Find where the given text appears and provide that cell's center as (X, Y) coordinate. 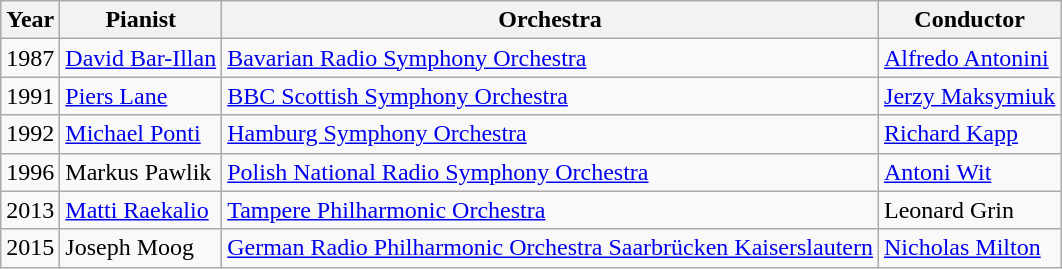
Year (30, 20)
German Radio Philharmonic Orchestra Saarbrücken Kaiserslautern (550, 248)
Leonard Grin (970, 210)
Pianist (141, 20)
2015 (30, 248)
Michael Ponti (141, 134)
David Bar-Illan (141, 58)
Hamburg Symphony Orchestra (550, 134)
Orchestra (550, 20)
Antoni Wit (970, 172)
Polish National Radio Symphony Orchestra (550, 172)
1987 (30, 58)
Joseph Moog (141, 248)
1991 (30, 96)
1996 (30, 172)
BBC Scottish Symphony Orchestra (550, 96)
Piers Lane (141, 96)
Tampere Philharmonic Orchestra (550, 210)
Matti Raekalio (141, 210)
2013 (30, 210)
Markus Pawlik (141, 172)
1992 (30, 134)
Conductor (970, 20)
Alfredo Antonini (970, 58)
Richard Kapp (970, 134)
Jerzy Maksymiuk (970, 96)
Bavarian Radio Symphony Orchestra (550, 58)
Nicholas Milton (970, 248)
